Provide the [x, y] coordinate of the cell's center where the given text is located.  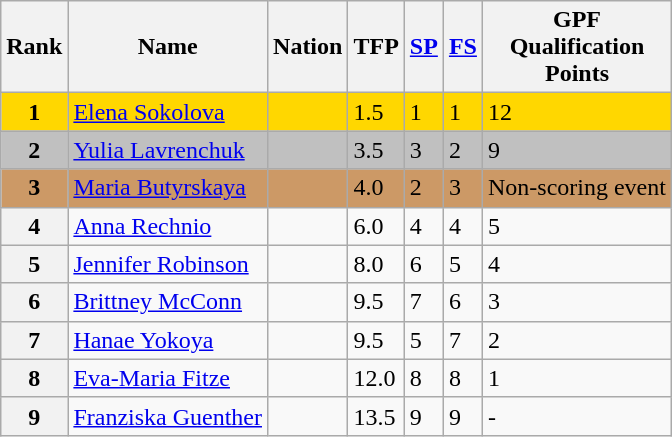
Anna Rechnio [168, 226]
8.0 [376, 264]
Yulia Lavrenchuk [168, 150]
TFP [376, 47]
Rank [34, 47]
Name [168, 47]
SP [424, 47]
1.5 [376, 112]
Non-scoring event [576, 188]
12 [576, 112]
Nation [308, 47]
Hanae Yokoya [168, 340]
Brittney McConn [168, 302]
GPFQualificationPoints [576, 47]
4.0 [376, 188]
Jennifer Robinson [168, 264]
Eva-Maria Fitze [168, 378]
Maria Butyrskaya [168, 188]
Elena Sokolova [168, 112]
6.0 [376, 226]
Franziska Guenther [168, 416]
12.0 [376, 378]
- [576, 416]
13.5 [376, 416]
3.5 [376, 150]
FS [462, 47]
